Capture the cell that displays the provided text and extract its [X, Y] central coordinate. 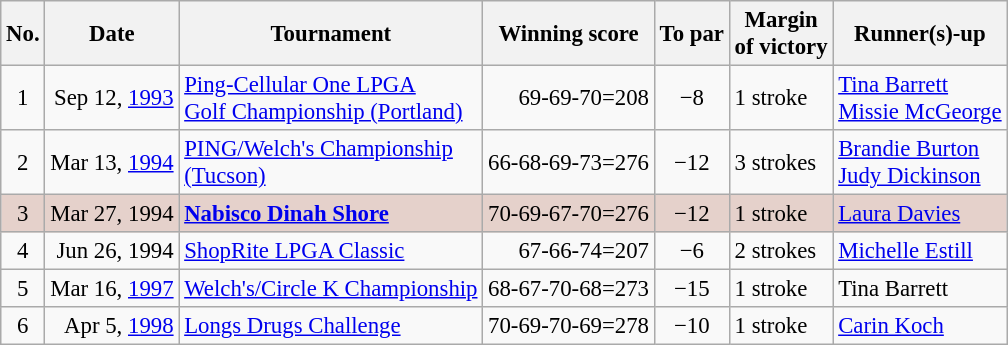
−15 [692, 289]
PING/Welch's Championship(Tucson) [331, 162]
Tournament [331, 34]
68-67-70-68=273 [569, 289]
Mar 13, 1994 [112, 162]
Laura Davies [920, 214]
−6 [692, 251]
Tina Barrett Missie McGeorge [920, 98]
Brandie Burton Judy Dickinson [920, 162]
Ping-Cellular One LPGAGolf Championship (Portland) [331, 98]
70-69-67-70=276 [569, 214]
No. [23, 34]
2 [23, 162]
Winning score [569, 34]
Nabisco Dinah Shore [331, 214]
Welch's/Circle K Championship [331, 289]
Date [112, 34]
1 [23, 98]
Sep 12, 1993 [112, 98]
69-69-70=208 [569, 98]
Michelle Estill [920, 251]
3 [23, 214]
Tina Barrett [920, 289]
ShopRite LPGA Classic [331, 251]
2 strokes [781, 251]
67-66-74=207 [569, 251]
4 [23, 251]
−8 [692, 98]
To par [692, 34]
3 strokes [781, 162]
66-68-69-73=276 [569, 162]
Runner(s)-up [920, 34]
Marginof victory [781, 34]
Mar 27, 1994 [112, 214]
Mar 16, 1997 [112, 289]
5 [23, 289]
Jun 26, 1994 [112, 251]
